Locate the cell with the specified text and output its (X, Y) center coordinate. 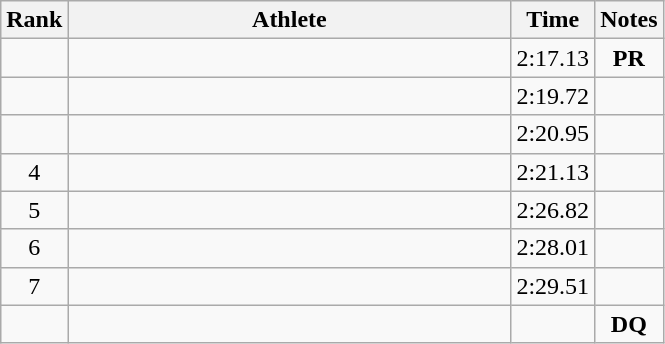
2:28.01 (553, 248)
4 (34, 172)
7 (34, 286)
PR (629, 58)
Notes (629, 20)
2:29.51 (553, 286)
5 (34, 210)
Time (553, 20)
2:19.72 (553, 96)
2:21.13 (553, 172)
Athlete (290, 20)
2:20.95 (553, 134)
Rank (34, 20)
2:17.13 (553, 58)
DQ (629, 324)
2:26.82 (553, 210)
6 (34, 248)
